For the text-containing cell, return its midpoint in [x, y] coordinate format. 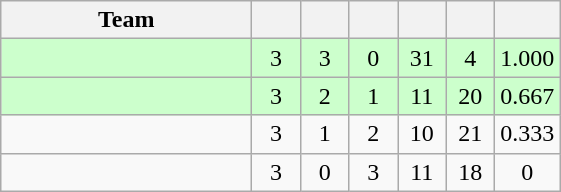
10 [422, 134]
4 [470, 58]
1.000 [528, 58]
Team [126, 20]
0.333 [528, 134]
21 [470, 134]
18 [470, 172]
20 [470, 96]
0.667 [528, 96]
31 [422, 58]
